Return the [x, y] coordinate for the center point of the cell that contains the specified text.  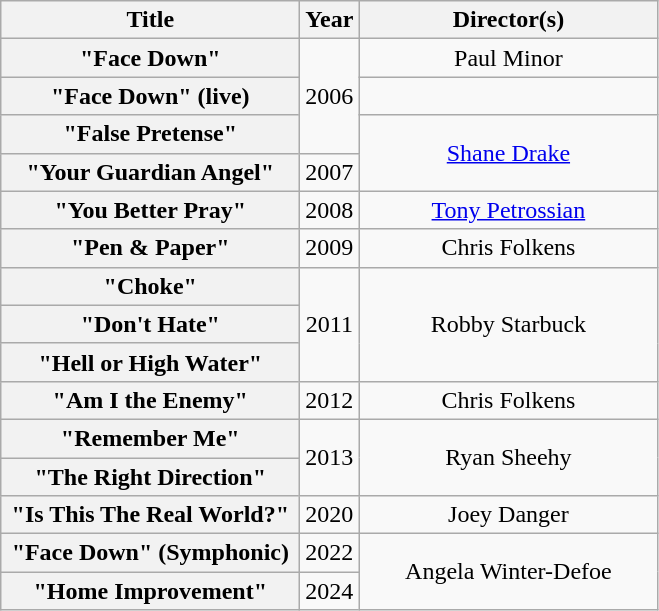
"Home Improvement" [150, 591]
2013 [330, 457]
Paul Minor [508, 58]
"The Right Direction" [150, 477]
"Pen & Paper" [150, 248]
Title [150, 20]
"Don't Hate" [150, 324]
"Face Down" (live) [150, 96]
"Your Guardian Angel" [150, 172]
2020 [330, 515]
Ryan Sheehy [508, 457]
2024 [330, 591]
Shane Drake [508, 153]
2006 [330, 96]
Year [330, 20]
"Am I the Enemy" [150, 400]
"Face Down" [150, 58]
"Hell or High Water" [150, 362]
2009 [330, 248]
2011 [330, 324]
2012 [330, 400]
Joey Danger [508, 515]
"You Better Pray" [150, 210]
"Face Down" (Symphonic) [150, 553]
Angela Winter-Defoe [508, 572]
Tony Petrossian [508, 210]
2007 [330, 172]
"False Pretense" [150, 134]
Robby Starbuck [508, 324]
"Choke" [150, 286]
"Is This The Real World?" [150, 515]
Director(s) [508, 20]
2022 [330, 553]
2008 [330, 210]
"Remember Me" [150, 438]
